Search for the cell housing the specified text and yield its (x, y) center coordinate. 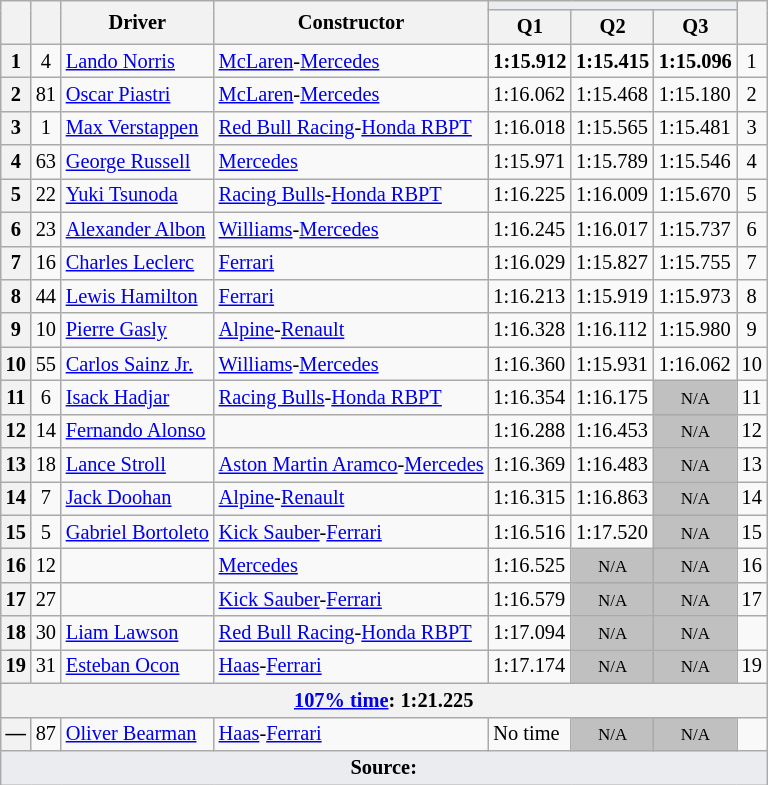
1:15.468 (612, 94)
Pierre Gasly (138, 330)
27 (46, 599)
1:15.755 (696, 263)
— (16, 734)
Lance Stroll (138, 465)
Liam Lawson (138, 633)
1:15.973 (696, 296)
55 (46, 364)
1:16.525 (530, 565)
Max Verstappen (138, 128)
1:16.863 (612, 498)
Charles Leclerc (138, 263)
No time (530, 734)
1:15.565 (612, 128)
1:16.009 (612, 195)
1:16.579 (530, 599)
1:16.018 (530, 128)
1:16.328 (530, 330)
1:16.516 (530, 532)
Alexander Albon (138, 229)
1:16.288 (530, 431)
1:15.670 (696, 195)
Source: (384, 767)
Oliver Bearman (138, 734)
1:15.919 (612, 296)
Constructor (352, 22)
1:16.245 (530, 229)
Q3 (696, 27)
Lando Norris (138, 61)
1:15.546 (696, 162)
31 (46, 666)
1:15.980 (696, 330)
1:16.369 (530, 465)
1:16.029 (530, 263)
1:16.483 (612, 465)
1:15.789 (612, 162)
1:15.096 (696, 61)
1:15.180 (696, 94)
1:15.827 (612, 263)
1:15.737 (696, 229)
1:16.354 (530, 397)
23 (46, 229)
Jack Doohan (138, 498)
Driver (138, 22)
George Russell (138, 162)
1:16.225 (530, 195)
Oscar Piastri (138, 94)
87 (46, 734)
107% time: 1:21.225 (384, 700)
44 (46, 296)
1:16.213 (530, 296)
30 (46, 633)
63 (46, 162)
Carlos Sainz Jr. (138, 364)
1:15.931 (612, 364)
Yuki Tsunoda (138, 195)
Isack Hadjar (138, 397)
1:16.360 (530, 364)
1:15.415 (612, 61)
Gabriel Bortoleto (138, 532)
1:17.094 (530, 633)
1:15.912 (530, 61)
22 (46, 195)
Fernando Alonso (138, 431)
1:15.971 (530, 162)
1:15.481 (696, 128)
81 (46, 94)
Aston Martin Aramco-Mercedes (352, 465)
Q2 (612, 27)
Lewis Hamilton (138, 296)
Esteban Ocon (138, 666)
1:17.520 (612, 532)
Q1 (530, 27)
1:16.017 (612, 229)
1:16.112 (612, 330)
1:16.453 (612, 431)
1:16.315 (530, 498)
1:16.175 (612, 397)
1:17.174 (530, 666)
